Pinpoint the cell where the given text exists, returning its [X, Y] midpoint coordinate. 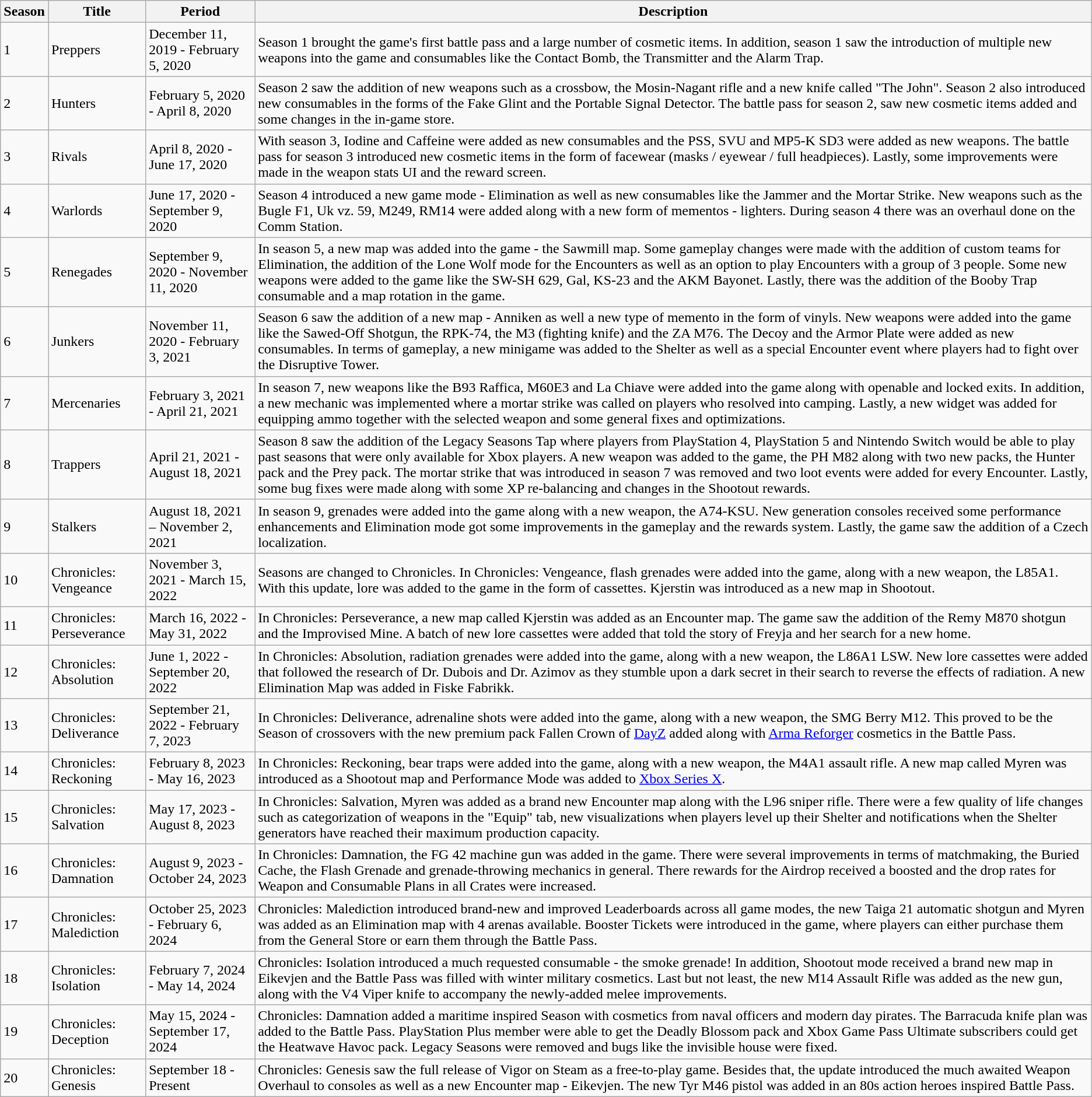
12 [24, 672]
Title [97, 12]
Chronicles: Absolution [97, 672]
February 5, 2020 - April 8, 2020 [201, 103]
April 8, 2020 - June 17, 2020 [201, 157]
18 [24, 978]
15 [24, 817]
May 15, 2024 - September 17, 2024 [201, 1032]
Description [673, 12]
Period [201, 12]
14 [24, 771]
December 11, 2019 - February 5, 2020 [201, 50]
October 25, 2023 - February 6, 2024 [201, 924]
Stalkers [97, 526]
Chronicles: Reckoning [97, 771]
September 9, 2020 - November 11, 2020 [201, 272]
20 [24, 1078]
Warlords [97, 211]
Chronicles: Perseverance [97, 625]
May 17, 2023 - August 8, 2023 [201, 817]
17 [24, 924]
Chronicles: Vengeance [97, 580]
8 [24, 464]
June 1, 2022 - September 20, 2022 [201, 672]
Chronicles: Damnation [97, 871]
Chronicles: Deception [97, 1032]
February 8, 2023 - May 16, 2023 [201, 771]
5 [24, 272]
March 16, 2022 - May 31, 2022 [201, 625]
June 17, 2020 - September 9, 2020 [201, 211]
Season [24, 12]
February 3, 2021 - April 21, 2021 [201, 403]
10 [24, 580]
Trappers [97, 464]
6 [24, 342]
November 3, 2021 - March 15, 2022 [201, 580]
Chronicles: Genesis [97, 1078]
Mercenaries [97, 403]
1 [24, 50]
9 [24, 526]
September 18 - Present [201, 1078]
April 21, 2021 - August 18, 2021 [201, 464]
November 11, 2020 - February 3, 2021 [201, 342]
August 18, 2021 – November 2, 2021 [201, 526]
2 [24, 103]
Chronicles: Deliverance [97, 726]
Chronicles: Isolation [97, 978]
Rivals [97, 157]
11 [24, 625]
September 21, 2022 - February 7, 2023 [201, 726]
Hunters [97, 103]
13 [24, 726]
16 [24, 871]
4 [24, 211]
19 [24, 1032]
Junkers [97, 342]
3 [24, 157]
Renegades [97, 272]
7 [24, 403]
February 7, 2024 - May 14, 2024 [201, 978]
Chronicles: Salvation [97, 817]
Chronicles: Malediction [97, 924]
Preppers [97, 50]
August 9, 2023 - October 24, 2023 [201, 871]
